Pinpoint the cell where the given text exists, returning its [x, y] midpoint coordinate. 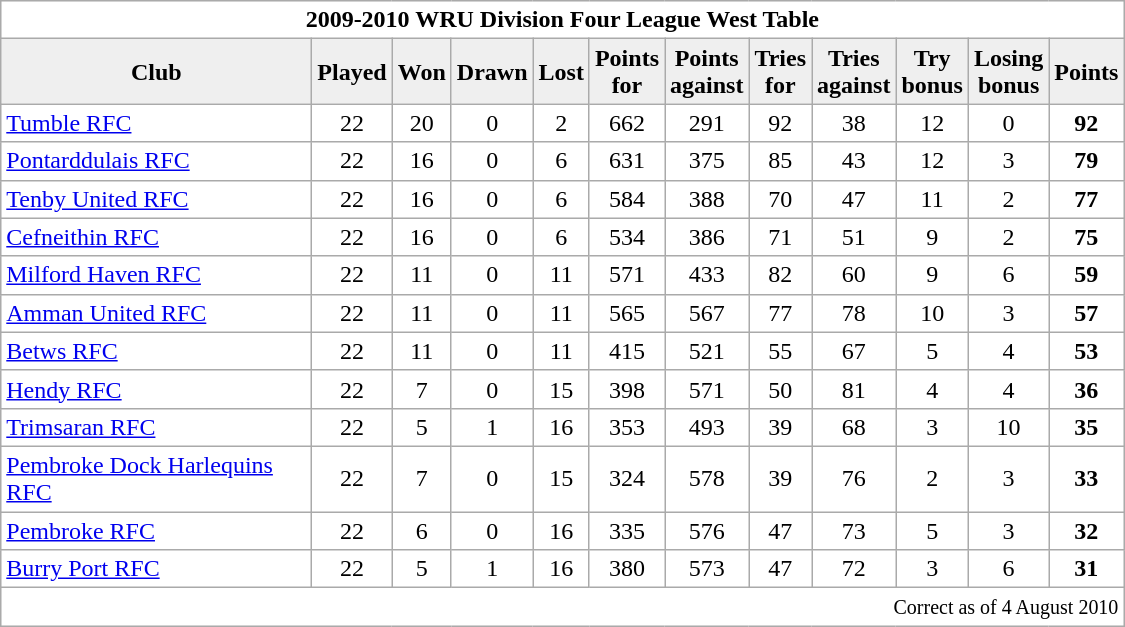
59 [1086, 275]
Lost [561, 72]
57 [1086, 313]
Points for [626, 72]
67 [854, 351]
Points against [706, 72]
291 [706, 123]
521 [706, 351]
388 [706, 199]
Try bonus [932, 72]
Pontarddulais RFC [156, 161]
576 [706, 531]
324 [626, 478]
35 [1086, 427]
Points [1086, 72]
36 [1086, 389]
Club [156, 72]
60 [854, 275]
631 [626, 161]
578 [706, 478]
573 [706, 569]
Correct as of 4 August 2010 [562, 607]
433 [706, 275]
78 [854, 313]
584 [626, 199]
50 [780, 389]
Losing bonus [1008, 72]
55 [780, 351]
415 [626, 351]
386 [706, 237]
Tries for [780, 72]
85 [780, 161]
380 [626, 569]
38 [854, 123]
75 [1086, 237]
Milford Haven RFC [156, 275]
33 [1086, 478]
72 [854, 569]
353 [626, 427]
76 [854, 478]
70 [780, 199]
81 [854, 389]
Drawn [492, 72]
Amman United RFC [156, 313]
Burry Port RFC [156, 569]
335 [626, 531]
79 [1086, 161]
71 [780, 237]
Pembroke RFC [156, 531]
398 [626, 389]
534 [626, 237]
73 [854, 531]
375 [706, 161]
Tumble RFC [156, 123]
43 [854, 161]
567 [706, 313]
51 [854, 237]
662 [626, 123]
Tries against [854, 72]
2009-2010 WRU Division Four League West Table [562, 20]
Tenby United RFC [156, 199]
565 [626, 313]
32 [1086, 531]
Played [352, 72]
20 [422, 123]
Cefneithin RFC [156, 237]
Pembroke Dock Harlequins RFC [156, 478]
53 [1086, 351]
Betws RFC [156, 351]
Trimsaran RFC [156, 427]
Won [422, 72]
82 [780, 275]
31 [1086, 569]
Hendy RFC [156, 389]
68 [854, 427]
493 [706, 427]
